Pinpoint the cell where the given text exists, returning its [x, y] midpoint coordinate. 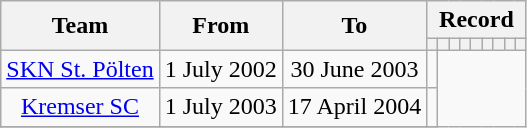
30 June 2003 [354, 69]
From [220, 26]
Record [477, 20]
Kremser SC [80, 107]
1 July 2003 [220, 107]
Team [80, 26]
1 July 2002 [220, 69]
To [354, 26]
17 April 2004 [354, 107]
SKN St. Pölten [80, 69]
